Identify which cell holds the provided text, then report its [x, y] central coordinate. 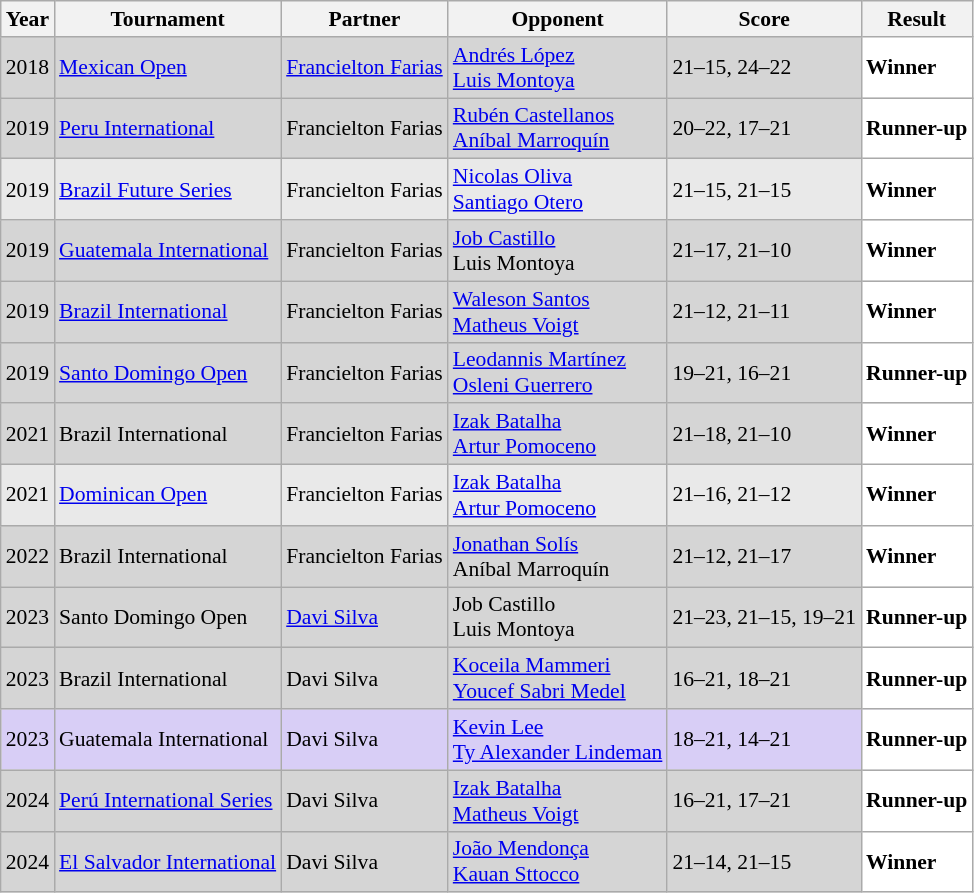
Rubén Castellanos Aníbal Marroquín [558, 128]
21–15, 24–22 [764, 68]
Andrés López Luis Montoya [558, 68]
João Mendonça Kauan Sttocco [558, 862]
Kevin Lee Ty Alexander Lindeman [558, 740]
Dominican Open [168, 496]
Perú International Series [168, 800]
Leodannis Martínez Osleni Guerrero [558, 372]
2022 [28, 556]
Result [916, 19]
19–21, 16–21 [764, 372]
Score [764, 19]
Brazil Future Series [168, 190]
18–21, 14–21 [764, 740]
Izak Batalha Matheus Voigt [558, 800]
Year [28, 19]
16–21, 18–21 [764, 678]
Peru International [168, 128]
Tournament [168, 19]
Partner [364, 19]
Nicolas Oliva Santiago Otero [558, 190]
21–17, 21–10 [764, 250]
Mexican Open [168, 68]
21–14, 21–15 [764, 862]
21–12, 21–17 [764, 556]
Waleson Santos Matheus Voigt [558, 312]
21–16, 21–12 [764, 496]
21–18, 21–10 [764, 434]
16–21, 17–21 [764, 800]
El Salvador International [168, 862]
2018 [28, 68]
21–12, 21–11 [764, 312]
20–22, 17–21 [764, 128]
21–23, 21–15, 19–21 [764, 618]
Opponent [558, 19]
21–15, 21–15 [764, 190]
Koceila Mammeri Youcef Sabri Medel [558, 678]
Jonathan Solís Aníbal Marroquín [558, 556]
